Search for the cell housing the specified text and yield its (x, y) center coordinate. 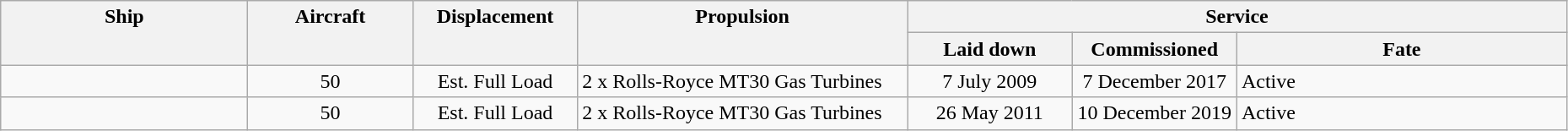
Laid down (990, 49)
26 May 2011 (990, 113)
7 July 2009 (990, 81)
Commissioned (1154, 49)
Propulsion (742, 33)
Aircraft (331, 33)
Fate (1402, 49)
Ship (125, 33)
Displacement (494, 33)
7 December 2017 (1154, 81)
Service (1237, 17)
10 December 2019 (1154, 113)
